Extract the [X, Y] coordinate from the center of the cell holding the provided text.  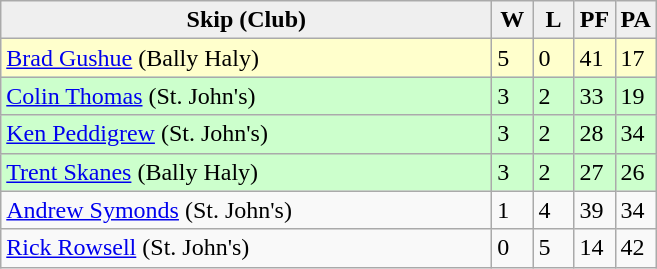
Brad Gushue (Bally Haly) [246, 58]
Trent Skanes (Bally Haly) [246, 172]
28 [594, 134]
4 [554, 210]
19 [636, 96]
Ken Peddigrew (St. John's) [246, 134]
Colin Thomas (St. John's) [246, 96]
42 [636, 248]
39 [594, 210]
41 [594, 58]
Andrew Symonds (St. John's) [246, 210]
W [512, 20]
17 [636, 58]
14 [594, 248]
26 [636, 172]
PF [594, 20]
33 [594, 96]
Rick Rowsell (St. John's) [246, 248]
Skip (Club) [246, 20]
27 [594, 172]
L [554, 20]
1 [512, 210]
PA [636, 20]
